Determine the (X, Y) coordinate at the center of the cell enclosing the given text.  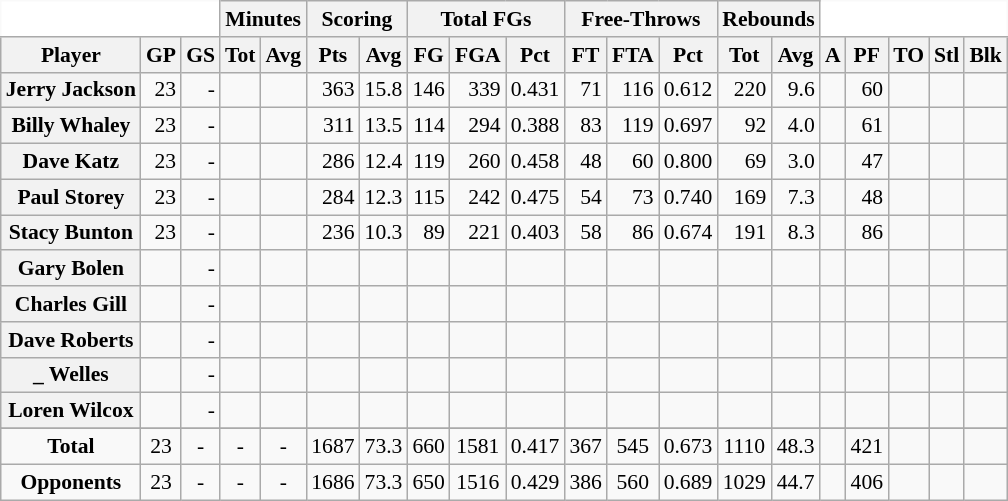
Total (71, 447)
A (833, 55)
0.475 (536, 197)
Loren Wilcox (71, 411)
92 (744, 126)
GS (200, 55)
Dave Roberts (71, 340)
146 (428, 90)
FGA (478, 55)
236 (332, 233)
4.0 (796, 126)
660 (428, 447)
191 (744, 233)
Total FGs (486, 19)
GP (161, 55)
0.431 (536, 90)
0.740 (688, 197)
Paul Storey (71, 197)
12.4 (384, 162)
286 (332, 162)
0.673 (688, 447)
260 (478, 162)
_ Welles (71, 375)
Free-Throws (640, 19)
220 (744, 90)
0.417 (536, 447)
Gary Bolen (71, 269)
Pts (332, 55)
284 (332, 197)
7.3 (796, 197)
FTA (633, 55)
0.674 (688, 233)
83 (586, 126)
44.7 (796, 482)
69 (744, 162)
545 (633, 447)
650 (428, 482)
0.388 (536, 126)
1516 (478, 482)
339 (478, 90)
0.429 (536, 482)
Player (71, 55)
367 (586, 447)
Blk (986, 55)
8.3 (796, 233)
386 (586, 482)
61 (868, 126)
Scoring (356, 19)
Charles Gill (71, 304)
Rebounds (768, 19)
FT (586, 55)
48.3 (796, 447)
0.697 (688, 126)
221 (478, 233)
TO (908, 55)
89 (428, 233)
0.403 (536, 233)
0.612 (688, 90)
0.800 (688, 162)
1110 (744, 447)
311 (332, 126)
Stacy Bunton (71, 233)
0.458 (536, 162)
Billy Whaley (71, 126)
73 (633, 197)
363 (332, 90)
10.3 (384, 233)
560 (633, 482)
Stl (946, 55)
58 (586, 233)
115 (428, 197)
Dave Katz (71, 162)
114 (428, 126)
3.0 (796, 162)
54 (586, 197)
1029 (744, 482)
1687 (332, 447)
9.6 (796, 90)
0.689 (688, 482)
1686 (332, 482)
13.5 (384, 126)
116 (633, 90)
Jerry Jackson (71, 90)
FG (428, 55)
15.8 (384, 90)
71 (586, 90)
421 (868, 447)
406 (868, 482)
169 (744, 197)
242 (478, 197)
PF (868, 55)
1581 (478, 447)
47 (868, 162)
Minutes (263, 19)
Opponents (71, 482)
294 (478, 126)
12.3 (384, 197)
